From the cell containing the given text, extract its center point as (x, y) coordinate. 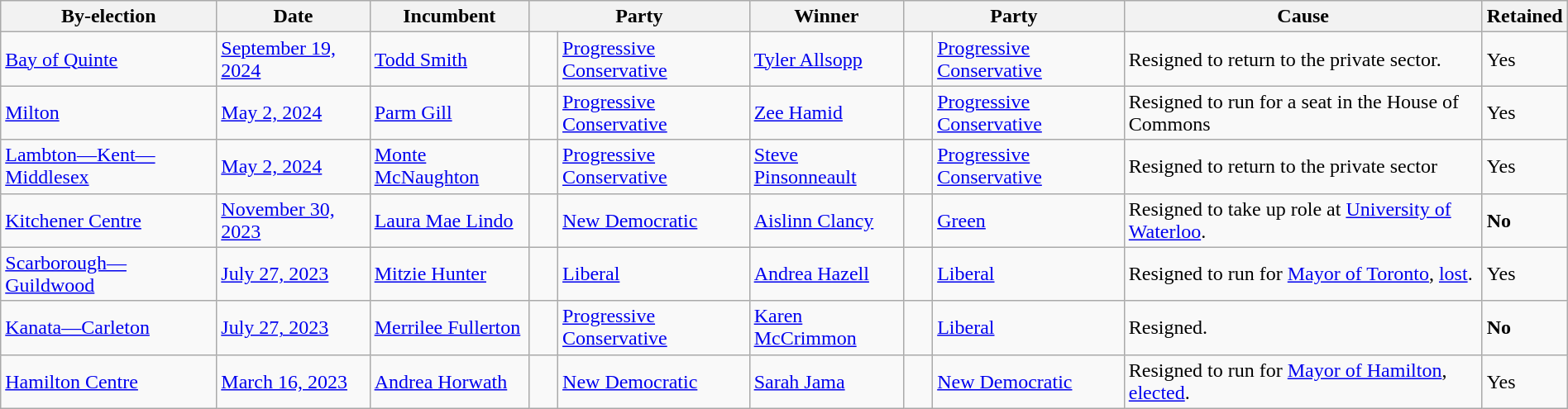
Laura Mae Lindo (449, 220)
Resigned to run for Mayor of Hamilton, elected. (1303, 382)
Retained (1525, 17)
Kitchener Centre (109, 220)
Scarborough—Guildwood (109, 274)
Tyler Allsopp (826, 59)
Todd Smith (449, 59)
Winner (826, 17)
Andrea Hazell (826, 274)
Resigned to run for a seat in the House of Commons (1303, 112)
By-election (109, 17)
Mitzie Hunter (449, 274)
September 19, 2024 (293, 59)
Merrilee Fullerton (449, 327)
Resigned to run for Mayor of Toronto, lost. (1303, 274)
Resigned to return to the private sector. (1303, 59)
Green (1029, 220)
Cause (1303, 17)
Andrea Horwath (449, 382)
Incumbent (449, 17)
Bay of Quinte (109, 59)
Resigned. (1303, 327)
Monte McNaughton (449, 167)
Date (293, 17)
Milton (109, 112)
Lambton—Kent—Middlesex (109, 167)
March 16, 2023 (293, 382)
Karen McCrimmon (826, 327)
November 30, 2023 (293, 220)
Resigned to return to the private sector (1303, 167)
Resigned to take up role at University of Waterloo. (1303, 220)
Steve Pinsonneault (826, 167)
Sarah Jama (826, 382)
Parm Gill (449, 112)
Zee Hamid (826, 112)
Kanata—Carleton (109, 327)
Aislinn Clancy (826, 220)
Hamilton Centre (109, 382)
